For the text-containing cell, return its midpoint in [X, Y] coordinate format. 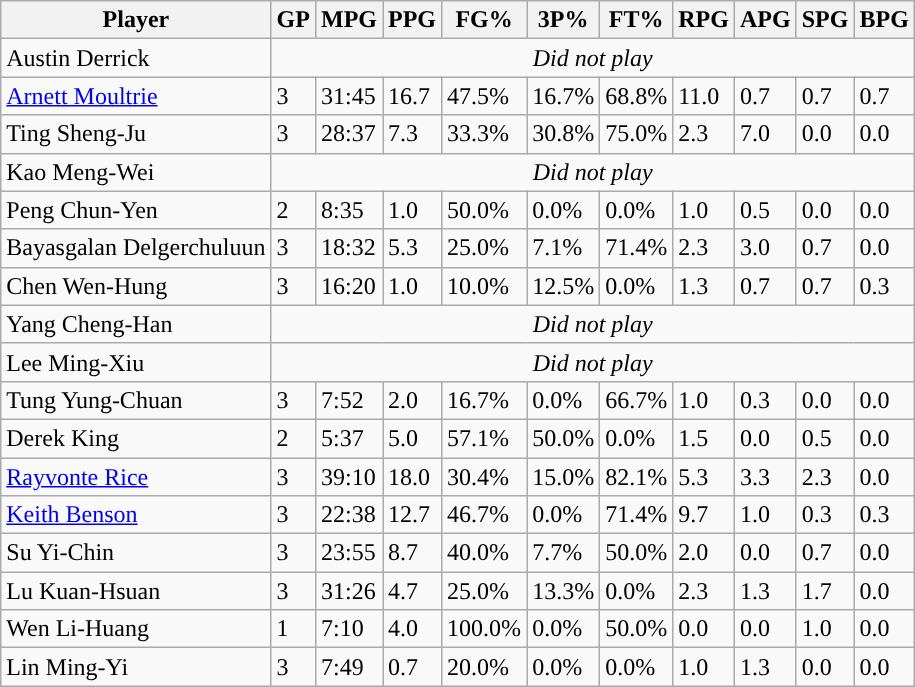
Chen Wen-Hung [136, 286]
16.7 [412, 96]
Lin Ming-Yi [136, 667]
7:10 [348, 629]
MPG [348, 20]
7.7% [564, 553]
Su Yi-Chin [136, 553]
3.0 [765, 248]
46.7% [484, 515]
Lee Ming-Xiu [136, 362]
Rayvonte Rice [136, 477]
66.7% [636, 400]
5:37 [348, 438]
7:52 [348, 400]
Bayasgalan Delgerchuluun [136, 248]
FT% [636, 20]
39:10 [348, 477]
Yang Cheng-Han [136, 324]
12.7 [412, 515]
31:45 [348, 96]
APG [765, 20]
RPG [704, 20]
47.5% [484, 96]
PPG [412, 20]
12.5% [564, 286]
Ting Sheng-Ju [136, 134]
18:32 [348, 248]
Peng Chun-Yen [136, 210]
GP [293, 20]
8.7 [412, 553]
7.1% [564, 248]
FG% [484, 20]
15.0% [564, 477]
SPG [825, 20]
8:35 [348, 210]
31:26 [348, 591]
5.0 [412, 438]
33.3% [484, 134]
Player [136, 20]
30.4% [484, 477]
4.7 [412, 591]
1.5 [704, 438]
3P% [564, 20]
100.0% [484, 629]
11.0 [704, 96]
Arnett Moultrie [136, 96]
1.7 [825, 591]
Tung Yung-Chuan [136, 400]
9.7 [704, 515]
Kao Meng-Wei [136, 172]
57.1% [484, 438]
30.8% [564, 134]
7.0 [765, 134]
Derek King [136, 438]
68.8% [636, 96]
18.0 [412, 477]
22:38 [348, 515]
Austin Derrick [136, 58]
7.3 [412, 134]
Keith Benson [136, 515]
75.0% [636, 134]
10.0% [484, 286]
Wen Li-Huang [136, 629]
82.1% [636, 477]
BPG [884, 20]
20.0% [484, 667]
1 [293, 629]
28:37 [348, 134]
Lu Kuan-Hsuan [136, 591]
16:20 [348, 286]
23:55 [348, 553]
7:49 [348, 667]
4.0 [412, 629]
3.3 [765, 477]
13.3% [564, 591]
40.0% [484, 553]
